Capture the cell that displays the provided text and extract its [x, y] central coordinate. 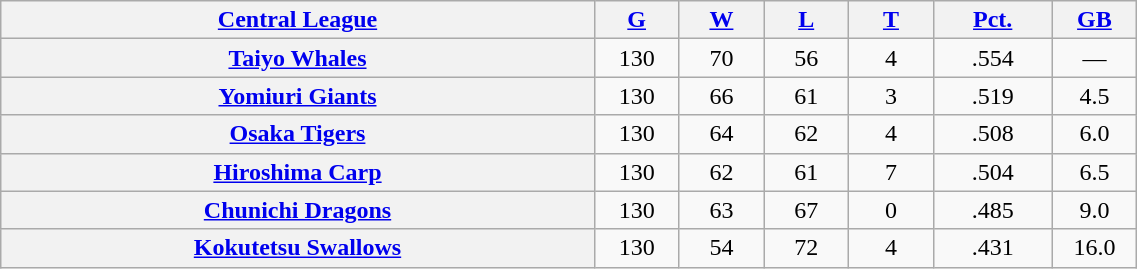
Hiroshima Carp [298, 172]
66 [722, 96]
0 [892, 210]
6.0 [1094, 134]
G [636, 20]
9.0 [1094, 210]
16.0 [1094, 248]
— [1094, 58]
.431 [992, 248]
T [892, 20]
64 [722, 134]
63 [722, 210]
67 [806, 210]
.519 [992, 96]
56 [806, 58]
L [806, 20]
70 [722, 58]
Osaka Tigers [298, 134]
Yomiuri Giants [298, 96]
Pct. [992, 20]
Chunichi Dragons [298, 210]
.485 [992, 210]
.508 [992, 134]
Taiyo Whales [298, 58]
3 [892, 96]
6.5 [1094, 172]
W [722, 20]
GB [1094, 20]
72 [806, 248]
4.5 [1094, 96]
Kokutetsu Swallows [298, 248]
.554 [992, 58]
54 [722, 248]
.504 [992, 172]
7 [892, 172]
Central League [298, 20]
